Return the (x, y) coordinate for the center point of the cell that contains the specified text.  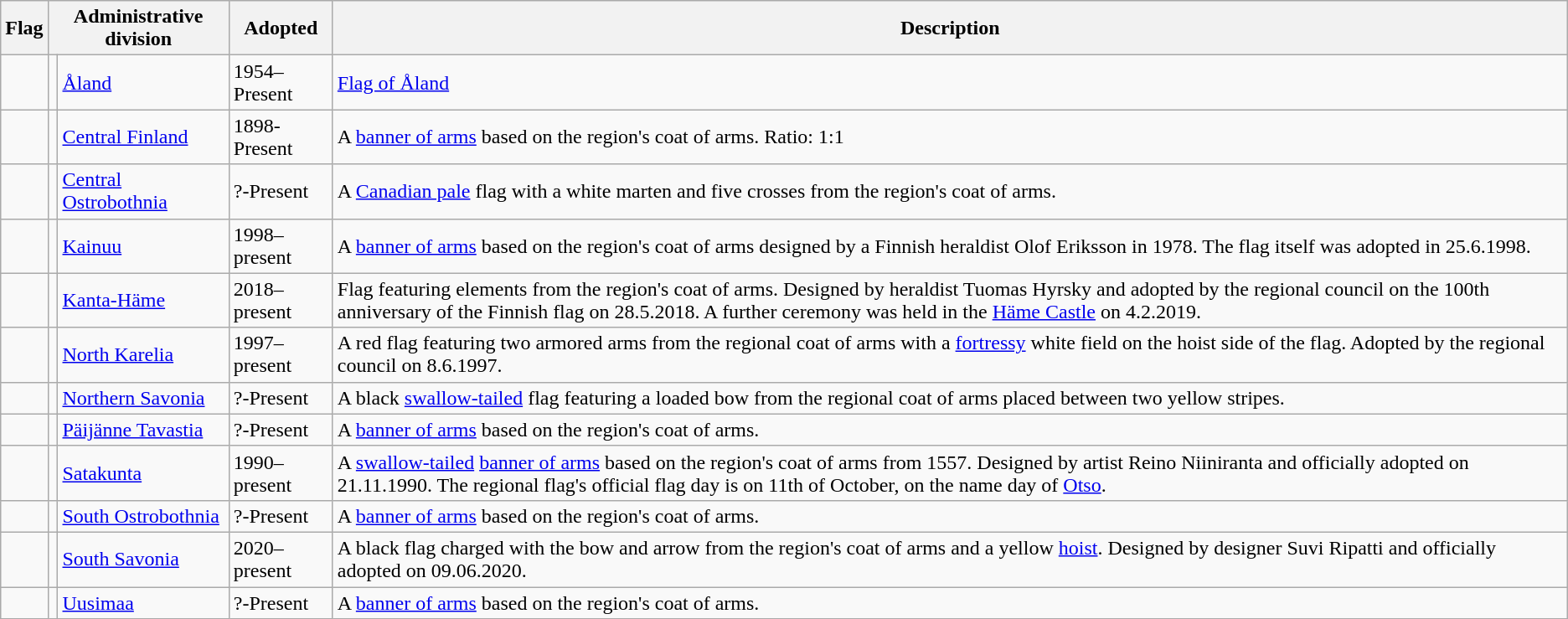
Päijänne Tavastia (143, 430)
South Savonia (143, 560)
North Karelia (143, 355)
A Canadian pale flag with a white marten and five crosses from the region's coat of arms. (950, 191)
2020–present (281, 560)
Åland (143, 82)
Uusimaa (143, 602)
Description (950, 28)
Administrative division (138, 28)
1990–present (281, 472)
Kainuu (143, 246)
Central Finland (143, 137)
Northern Savonia (143, 398)
1954–Present (281, 82)
1998–present (281, 246)
A banner of arms based on the region's coat of arms designed by a Finnish heraldist Olof Eriksson in 1978. The flag itself was adopted in 25.6.1998. (950, 246)
Flag (24, 28)
2018–present (281, 300)
1997–present (281, 355)
Satakunta (143, 472)
South Ostrobothnia (143, 516)
1898-Present (281, 137)
Adopted (281, 28)
A banner of arms based on the region's coat of arms. Ratio: 1:1 (950, 137)
Central Ostrobothnia (143, 191)
Kanta-Häme (143, 300)
A black swallow-tailed flag featuring a loaded bow from the regional coat of arms placed between two yellow stripes. (950, 398)
Flag of Åland (950, 82)
